Pinpoint the cell where the given text exists, returning its [x, y] midpoint coordinate. 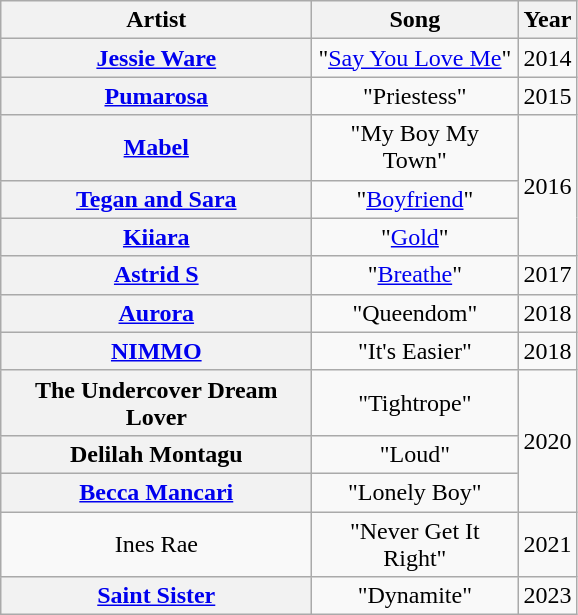
"Dynamite" [415, 596]
2021 [548, 544]
"Gold" [415, 237]
"Boyfriend" [415, 199]
"Tightrope" [415, 402]
Jessie Ware [156, 58]
Artist [156, 20]
Tegan and Sara [156, 199]
Mabel [156, 148]
Ines Rae [156, 544]
Saint Sister [156, 596]
NIMMO [156, 351]
"Queendom" [415, 313]
Delilah Montagu [156, 454]
"Never Get It Right" [415, 544]
2014 [548, 58]
"Loud" [415, 454]
The Undercover Dream Lover [156, 402]
Astrid S [156, 275]
"Say You Love Me" [415, 58]
Aurora [156, 313]
"My Boy My Town" [415, 148]
2020 [548, 440]
"Lonely Boy" [415, 492]
"Priestess" [415, 96]
Kiiara [156, 237]
2017 [548, 275]
"It's Easier" [415, 351]
Becca Mancari [156, 492]
2016 [548, 186]
"Breathe" [415, 275]
2015 [548, 96]
Song [415, 20]
Year [548, 20]
Pumarosa [156, 96]
2023 [548, 596]
